Scan for the cell matching the given text and deliver its [x, y] coordinate at center. 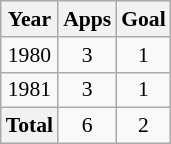
Goal [144, 19]
6 [87, 126]
Year [30, 19]
1981 [30, 90]
Total [30, 126]
1980 [30, 55]
2 [144, 126]
Apps [87, 19]
